Capture the cell that displays the provided text and extract its (x, y) central coordinate. 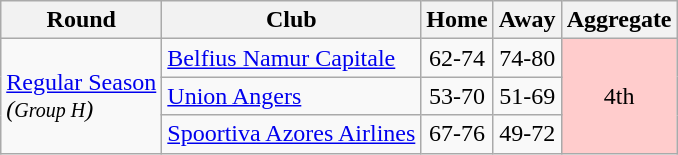
74-80 (527, 58)
4th (619, 96)
51-69 (527, 96)
Union Angers (292, 96)
Round (82, 20)
53-70 (457, 96)
Home (457, 20)
Away (527, 20)
Club (292, 20)
49-72 (527, 134)
62-74 (457, 58)
Belfius Namur Capitale (292, 58)
67-76 (457, 134)
Regular Season(Group H) (82, 96)
Spoortiva Azores Airlines (292, 134)
Aggregate (619, 20)
